Find where the given text appears and provide that cell's center as [x, y] coordinate. 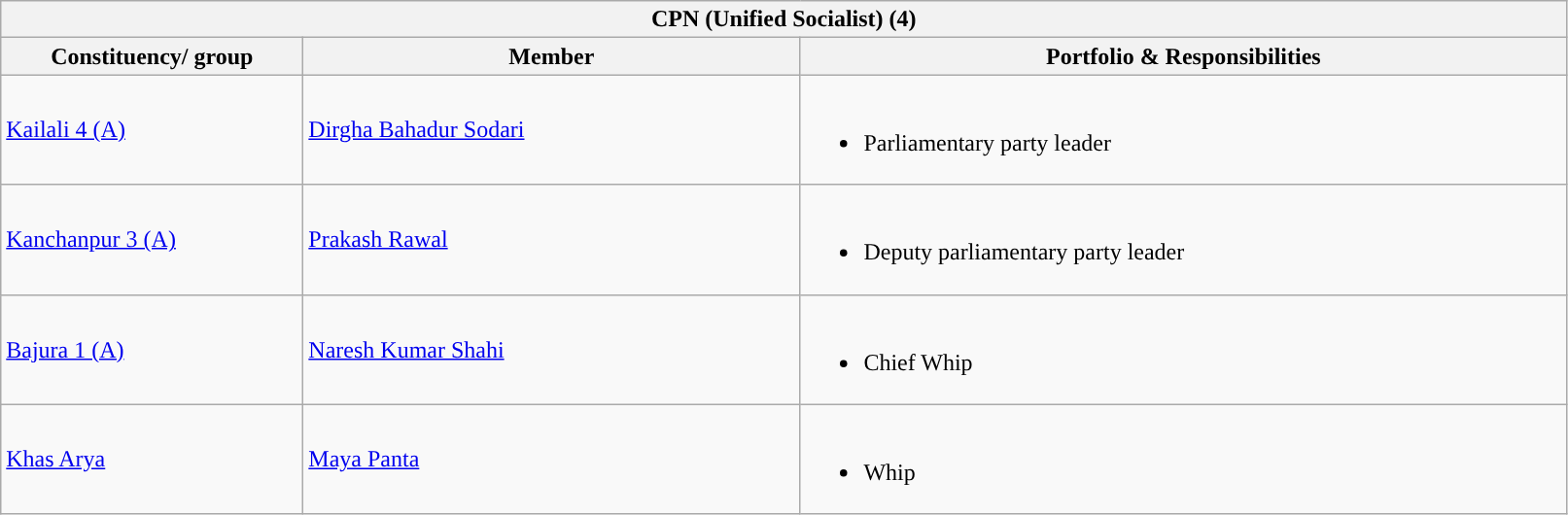
Maya Panta [552, 459]
Parliamentary party leader [1184, 130]
Kanchanpur 3 (A) [152, 239]
Bajura 1 (A) [152, 350]
Prakash Rawal [552, 239]
Portfolio & Responsibilities [1184, 56]
CPN (Unified Socialist) (4) [784, 19]
Kailali 4 (A) [152, 130]
Whip [1184, 459]
Dirgha Bahadur Sodari [552, 130]
Naresh Kumar Shahi [552, 350]
Chief Whip [1184, 350]
Constituency/ group [152, 56]
Khas Arya [152, 459]
Deputy parliamentary party leader [1184, 239]
Member [552, 56]
